Determine the (x, y) coordinate at the center of the cell enclosing the given text.  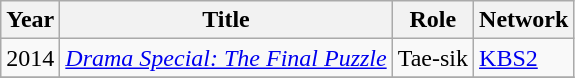
Title (226, 20)
Drama Special: The Final Puzzle (226, 58)
Network (524, 20)
KBS2 (524, 58)
Year (30, 20)
Role (432, 20)
Tae-sik (432, 58)
2014 (30, 58)
